Capture the cell that displays the provided text and extract its [X, Y] central coordinate. 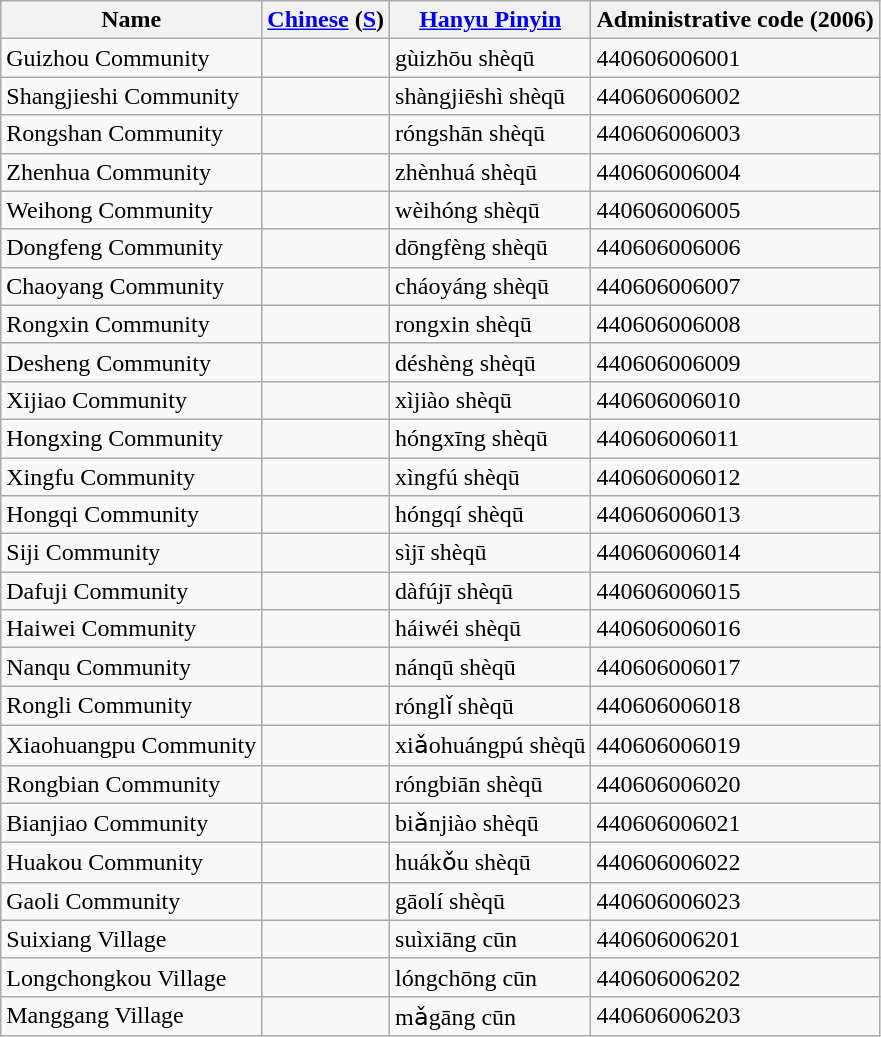
Siji Community [132, 553]
Nanqu Community [132, 667]
440606006011 [735, 438]
440606006017 [735, 667]
dōngfèng shèqū [490, 248]
Longchongkou Village [132, 977]
Chinese (S) [326, 20]
Huakou Community [132, 863]
dàfújī shèqū [490, 591]
440606006012 [735, 477]
440606006007 [735, 286]
Rongbian Community [132, 784]
Xiaohuangpu Community [132, 745]
suìxiāng cūn [490, 939]
gùizhōu shèqū [490, 58]
440606006013 [735, 515]
Administrative code (2006) [735, 20]
Hongqi Community [132, 515]
Dafuji Community [132, 591]
shàngjiēshì shèqū [490, 96]
440606006014 [735, 553]
Hanyu Pinyin [490, 20]
gāolí shèqū [490, 901]
huákǒu shèqū [490, 863]
Weihong Community [132, 210]
Chaoyang Community [132, 286]
Gaoli Community [132, 901]
440606006005 [735, 210]
háiwéi shèqū [490, 629]
440606006016 [735, 629]
xìjiào shèqū [490, 400]
Name [132, 20]
Zhenhua Community [132, 172]
Rongshan Community [132, 134]
440606006020 [735, 784]
Manggang Village [132, 1016]
rongxin shèqū [490, 324]
440606006201 [735, 939]
sìjī shèqū [490, 553]
hóngxīng shèqū [490, 438]
xiǎohuángpú shèqū [490, 745]
Hongxing Community [132, 438]
440606006006 [735, 248]
440606006008 [735, 324]
Rongli Community [132, 706]
440606006203 [735, 1016]
hóngqí shèqū [490, 515]
440606006004 [735, 172]
wèihóng shèqū [490, 210]
Haiwei Community [132, 629]
440606006019 [735, 745]
440606006018 [735, 706]
nánqū shèqū [490, 667]
Guizhou Community [132, 58]
biǎnjiào shèqū [490, 823]
róngbiān shèqū [490, 784]
cháoyáng shèqū [490, 286]
Xijiao Community [132, 400]
déshèng shèqū [490, 362]
lóngchōng cūn [490, 977]
Rongxin Community [132, 324]
Xingfu Community [132, 477]
rónglǐ shèqū [490, 706]
xìngfú shèqū [490, 477]
Dongfeng Community [132, 248]
440606006010 [735, 400]
róngshān shèqū [490, 134]
440606006009 [735, 362]
Suixiang Village [132, 939]
mǎgāng cūn [490, 1016]
440606006023 [735, 901]
Bianjiao Community [132, 823]
440606006002 [735, 96]
440606006003 [735, 134]
440606006202 [735, 977]
440606006001 [735, 58]
440606006021 [735, 823]
Desheng Community [132, 362]
zhènhuá shèqū [490, 172]
Shangjieshi Community [132, 96]
440606006015 [735, 591]
440606006022 [735, 863]
